Scan for the cell matching the given text and deliver its (X, Y) coordinate at center. 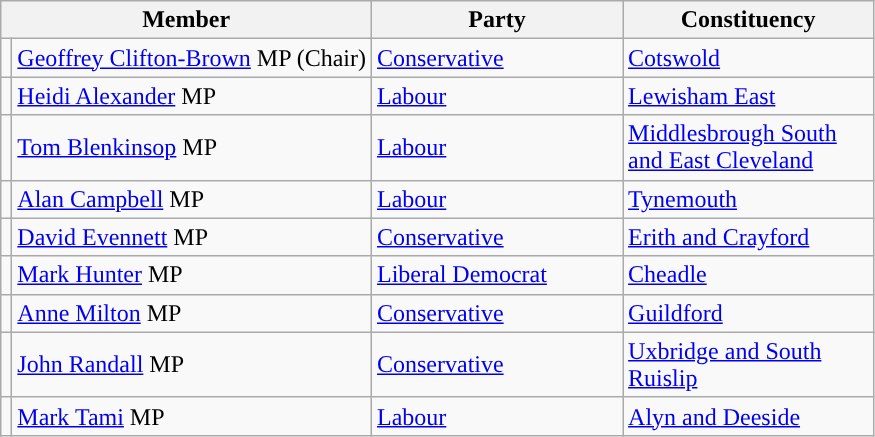
Alyn and Deeside (748, 416)
Mark Hunter MP (192, 275)
Uxbridge and South Ruislip (748, 364)
David Evennett MP (192, 237)
Anne Milton MP (192, 313)
John Randall MP (192, 364)
Tom Blenkinsop MP (192, 148)
Constituency (748, 20)
Middlesbrough South and East Cleveland (748, 148)
Liberal Democrat (496, 275)
Alan Campbell MP (192, 199)
Party (496, 20)
Tynemouth (748, 199)
Lewisham East (748, 96)
Cotswold (748, 58)
Mark Tami MP (192, 416)
Member (186, 20)
Guildford (748, 313)
Cheadle (748, 275)
Erith and Crayford (748, 237)
Geoffrey Clifton-Brown MP (Chair) (192, 58)
Heidi Alexander MP (192, 96)
